Return [x, y] of the center of cell containing provided text 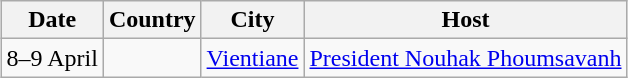
Date [52, 20]
Country [152, 20]
Host [466, 20]
8–9 April [52, 58]
Vientiane [252, 58]
President Nouhak Phoumsavanh [466, 58]
City [252, 20]
